Capture the cell that displays the provided text and extract its (x, y) central coordinate. 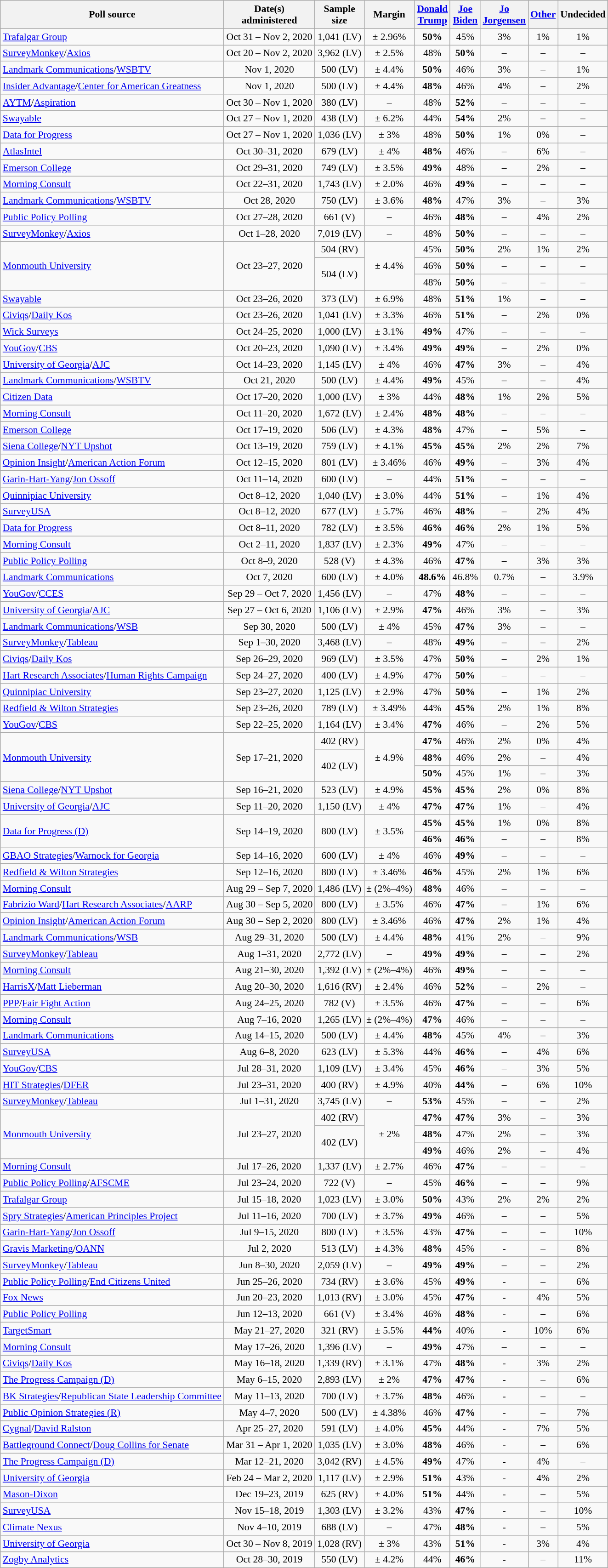
HIT Strategies/DFER (112, 1085)
Fabrizio Ward/Hart Research Associates/AARP (112, 905)
Aug 6–8, 2020 (269, 1052)
± 5.3% (389, 1052)
± 6.9% (389, 299)
± 2.7% (389, 1167)
801 (LV) (339, 463)
Oct 11–20, 2020 (269, 414)
1,339 (RV) (339, 1363)
Sep 27 – Oct 6, 2020 (269, 610)
TargetSmart (112, 1331)
Oct 30 – Nov 8, 2019 (269, 1544)
Sep 1–30, 2020 (269, 643)
Climate Nexus (112, 1527)
Mar 12–21, 2020 (269, 1462)
1,035 (LV) (339, 1445)
Sep 23–27, 2020 (269, 692)
Sep 23–26, 2020 (269, 708)
± 2.5% (389, 53)
48.6% (432, 577)
Oct 28, 2020 (269, 201)
1,109 (LV) (339, 1069)
1,392 (LV) (339, 970)
Undecided (583, 15)
625 (RV) (339, 1494)
Public Policy Polling/End Citizens United (112, 1282)
PPP/Fair Fight Action (112, 1003)
± 4.5% (389, 1462)
Jul 1–31, 2020 (269, 1101)
1,036 (LV) (339, 135)
Sep 16–21, 2020 (269, 790)
Jul 17–26, 2020 (269, 1167)
Jul 23–27, 2020 (269, 1135)
734 (RV) (339, 1282)
Oct 29–31, 2020 (269, 168)
Aug 29 – Sep 7, 2020 (269, 889)
3,962 (LV) (339, 53)
1,837 (LV) (339, 545)
41% (465, 938)
Sep 26–29, 2020 (269, 659)
May 11–13, 2020 (269, 1396)
GBAO Strategies/Warnock for Georgia (112, 856)
Oct 22–31, 2020 (269, 184)
Jul 2, 2020 (269, 1249)
Oct 17–20, 2020 (269, 397)
Sep 12–16, 2020 (269, 872)
380 (LV) (339, 103)
Fox News (112, 1298)
Oct 7, 2020 (269, 577)
1,616 (RV) (339, 987)
± 4.1% (389, 446)
1,090 (LV) (339, 348)
321 (RV) (339, 1331)
1,456 (LV) (339, 594)
0.7% (504, 577)
Aug 29–31, 2020 (269, 938)
3.9% (583, 577)
± 5.7% (389, 512)
Citizen Data (112, 397)
Jun 12–13, 2020 (269, 1314)
513 (LV) (339, 1249)
1,040 (LV) (339, 496)
Oct 11–14, 2020 (269, 479)
Oct 1–28, 2020 (269, 234)
Wick Surveys (112, 332)
Oct 30–31, 2020 (269, 152)
± 4.38% (389, 1413)
7,019 (LV) (339, 234)
3,745 (LV) (339, 1101)
759 (LV) (339, 446)
11% (583, 1560)
523 (LV) (339, 790)
Public Policy Polling/AFSCME (112, 1183)
Poll source (112, 15)
373 (LV) (339, 299)
Sep 14–19, 2020 (269, 831)
Jul 23–31, 2020 (269, 1085)
504 (LV) (339, 274)
1,337 (LV) (339, 1167)
JoJorgensen (504, 15)
Aug 20–30, 2020 (269, 987)
± 2.3% (389, 545)
DonaldTrump (432, 15)
Sep 14–16, 2020 (269, 856)
± 2.0% (389, 184)
YouGov/CCES (112, 594)
550 (LV) (339, 1560)
Aug 30 – Sep 5, 2020 (269, 905)
591 (LV) (339, 1429)
Oct 21, 2020 (269, 381)
Sep 11–20, 2020 (269, 807)
1,486 (LV) (339, 889)
BK Strategies/Republican State Leadership Committee (112, 1396)
Jun 20–23, 2020 (269, 1298)
± 6.2% (389, 119)
528 (V) (339, 561)
Dec 19–23, 2019 (269, 1494)
53% (432, 1101)
Oct 12–15, 2020 (269, 463)
1,265 (LV) (339, 1020)
Jul 11–16, 2020 (269, 1216)
Aug 30 – Sep 2, 2020 (269, 921)
750 (LV) (339, 201)
± 3.49% (389, 708)
± 2.96% (389, 37)
969 (LV) (339, 659)
Oct 20–23, 2020 (269, 348)
Oct 24–25, 2020 (269, 332)
Oct 13–19, 2020 (269, 446)
722 (V) (339, 1183)
± 5.5% (389, 1331)
1,672 (LV) (339, 414)
Oct 30 – Nov 1, 2020 (269, 103)
438 (LV) (339, 119)
Oct 17–19, 2020 (269, 430)
Oct 31 – Nov 2, 2020 (269, 37)
2,893 (LV) (339, 1380)
Aug 1–31, 2020 (269, 954)
Mason-Dixon (112, 1494)
1,396 (LV) (339, 1347)
Mar 31 – Apr 1, 2020 (269, 1445)
54% (465, 119)
46.8% (465, 577)
1,117 (LV) (339, 1478)
504 (RV) (339, 250)
Nov 4–10, 2019 (269, 1527)
Nov 15–18, 2019 (269, 1511)
Insider Advantage/Center for American Greatness (112, 86)
400 (LV) (339, 676)
1,164 (LV) (339, 725)
± 3.2% (389, 1511)
May 6–15, 2020 (269, 1380)
1,023 (LV) (339, 1200)
AYTM/Aspiration (112, 103)
Sep 29 – Oct 7, 2020 (269, 594)
1,303 (LV) (339, 1511)
Margin (389, 15)
Sep 22–25, 2020 (269, 725)
Oct 2–11, 2020 (269, 545)
2,059 (LV) (339, 1265)
3,042 (RV) (339, 1462)
May 21–27, 2020 (269, 1331)
2,772 (LV) (339, 954)
Other (543, 15)
± 4.2% (389, 1560)
1,028 (RV) (339, 1544)
Aug 7–16, 2020 (269, 1020)
677 (LV) (339, 512)
Oct 27–28, 2020 (269, 217)
Gravis Marketing/OANN (112, 1249)
Feb 24 – Mar 2, 2020 (269, 1478)
Oct 8–9, 2020 (269, 561)
Samplesize (339, 15)
Jul 23–24, 2020 (269, 1183)
506 (LV) (339, 430)
May 17–26, 2020 (269, 1347)
688 (LV) (339, 1527)
May 16–18, 2020 (269, 1363)
Zogby Analytics (112, 1560)
Spry Strategies/American Principles Project (112, 1216)
AtlasIntel (112, 152)
679 (LV) (339, 152)
Jun 8–30, 2020 (269, 1265)
HarrisX/Matt Lieberman (112, 987)
Sep 30, 2020 (269, 627)
Oct 23–27, 2020 (269, 266)
400 (RV) (339, 1085)
Public Opinion Strategies (R) (112, 1413)
Battleground Connect/Doug Collins for Senate (112, 1445)
JoeBiden (465, 15)
May 4–7, 2020 (269, 1413)
749 (LV) (339, 168)
Date(s)administered (269, 15)
1,150 (LV) (339, 807)
Jul 28–31, 2020 (269, 1069)
Oct 28–30, 2019 (269, 1560)
Aug 24–25, 2020 (269, 1003)
623 (LV) (339, 1052)
Cygnal/David Ralston (112, 1429)
Sep 24–27, 2020 (269, 676)
Oct 14–23, 2020 (269, 365)
Data for Progress (D) (112, 831)
1,743 (LV) (339, 184)
Jul 9–15, 2020 (269, 1232)
1,125 (LV) (339, 692)
Hart Research Associates/Human Rights Campaign (112, 676)
782 (LV) (339, 528)
Jun 25–26, 2020 (269, 1282)
± 3.3% (389, 315)
Apr 25–27, 2020 (269, 1429)
1,013 (RV) (339, 1298)
Sep 17–21, 2020 (269, 758)
Oct 20 – Nov 2, 2020 (269, 53)
Oct 8–11, 2020 (269, 528)
1,145 (LV) (339, 365)
Aug 21–30, 2020 (269, 970)
1,106 (LV) (339, 610)
Aug 14–15, 2020 (269, 1036)
789 (LV) (339, 708)
782 (V) (339, 1003)
3,468 (LV) (339, 643)
Jul 15–18, 2020 (269, 1200)
